For the text-containing cell, return its midpoint in (X, Y) coordinate format. 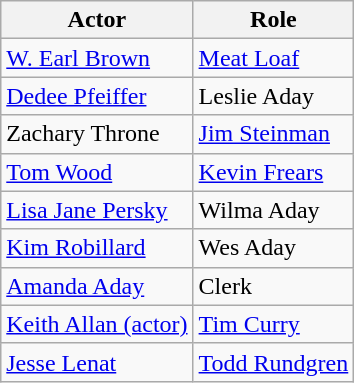
Meat Loaf (274, 58)
Todd Rundgren (274, 362)
Lisa Jane Persky (97, 210)
Actor (97, 20)
Zachary Throne (97, 134)
Wilma Aday (274, 210)
Wes Aday (274, 248)
Keith Allan (actor) (97, 324)
Tom Wood (97, 172)
Amanda Aday (97, 286)
Kim Robillard (97, 248)
Jesse Lenat (97, 362)
W. Earl Brown (97, 58)
Tim Curry (274, 324)
Clerk (274, 286)
Role (274, 20)
Leslie Aday (274, 96)
Jim Steinman (274, 134)
Kevin Frears (274, 172)
Dedee Pfeiffer (97, 96)
